Pinpoint the cell where the given text exists, returning its (x, y) midpoint coordinate. 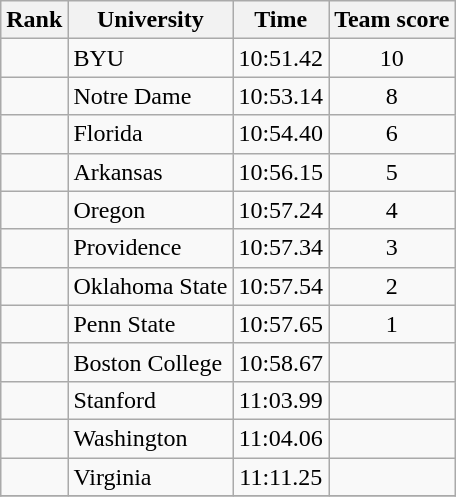
2 (392, 286)
Team score (392, 20)
Boston College (150, 362)
10:57.24 (281, 210)
10:53.14 (281, 96)
Washington (150, 438)
University (150, 20)
BYU (150, 58)
Penn State (150, 324)
Oregon (150, 210)
10:54.40 (281, 134)
Notre Dame (150, 96)
10 (392, 58)
Rank (34, 20)
6 (392, 134)
Time (281, 20)
11:11.25 (281, 477)
10:57.54 (281, 286)
10:57.65 (281, 324)
11:04.06 (281, 438)
Stanford (150, 400)
8 (392, 96)
10:58.67 (281, 362)
4 (392, 210)
1 (392, 324)
3 (392, 248)
Virginia (150, 477)
Arkansas (150, 172)
Providence (150, 248)
Florida (150, 134)
10:51.42 (281, 58)
5 (392, 172)
11:03.99 (281, 400)
10:56.15 (281, 172)
Oklahoma State (150, 286)
10:57.34 (281, 248)
